Return the [x, y] coordinate for the center point of the cell that contains the specified text.  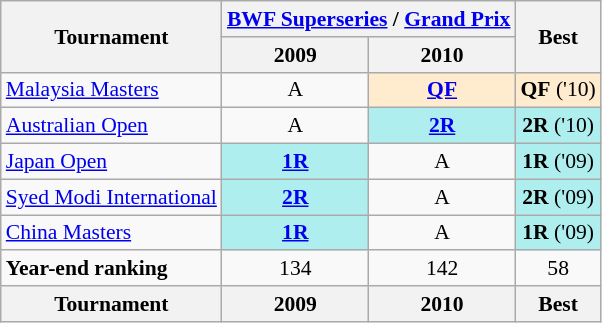
BWF Superseries / Grand Prix [369, 19]
Malaysia Masters [112, 90]
Japan Open [112, 162]
Australian Open [112, 126]
2R ('09) [558, 197]
QF [442, 90]
134 [296, 269]
China Masters [112, 233]
2R ('10) [558, 126]
Syed Modi International [112, 197]
142 [442, 269]
Year-end ranking [112, 269]
QF ('10) [558, 90]
58 [558, 269]
